Identify which cell holds the provided text, then report its [X, Y] central coordinate. 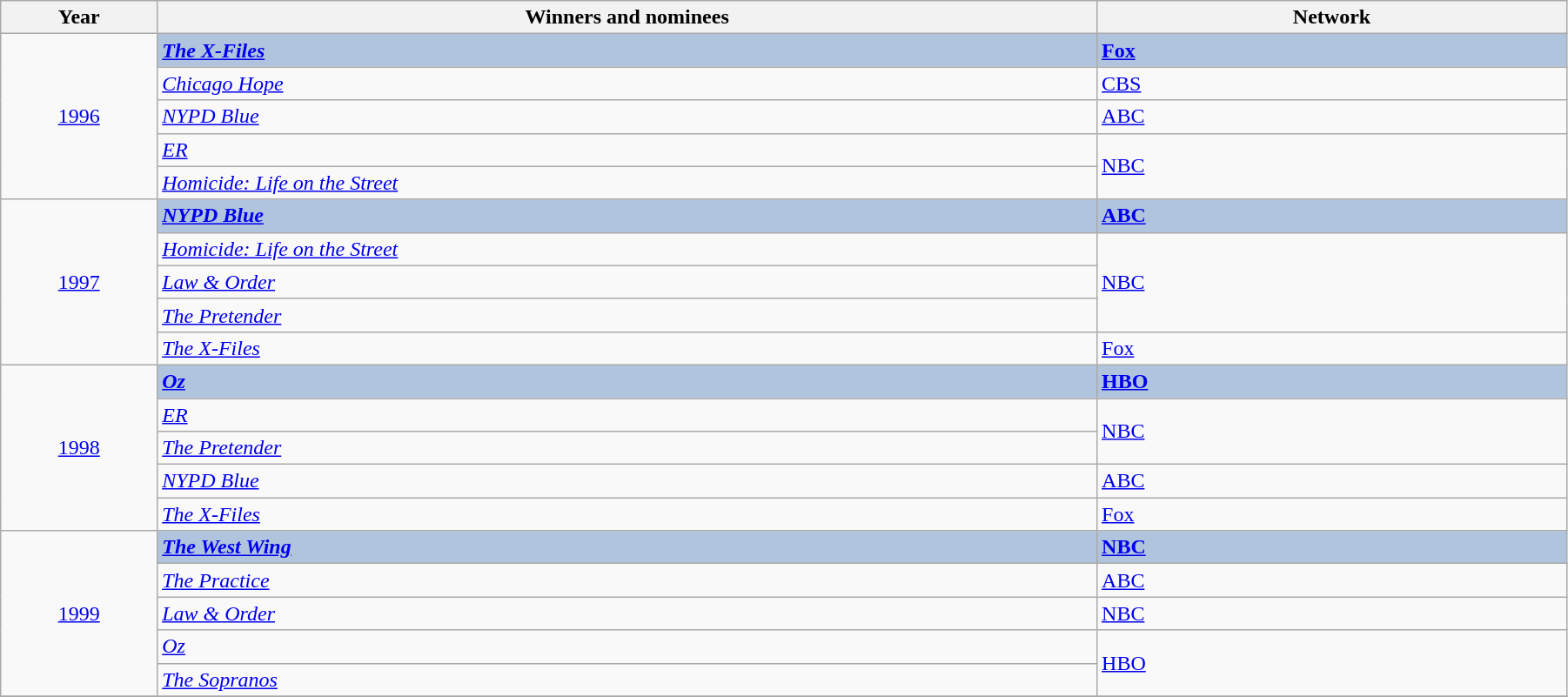
1998 [79, 447]
Network [1332, 17]
The Sopranos [627, 680]
The Practice [627, 580]
CBS [1332, 84]
Chicago Hope [627, 84]
1997 [79, 282]
1999 [79, 613]
Year [79, 17]
The West Wing [627, 547]
1996 [79, 117]
Winners and nominees [627, 17]
